For the text-containing cell, return its midpoint in (x, y) coordinate format. 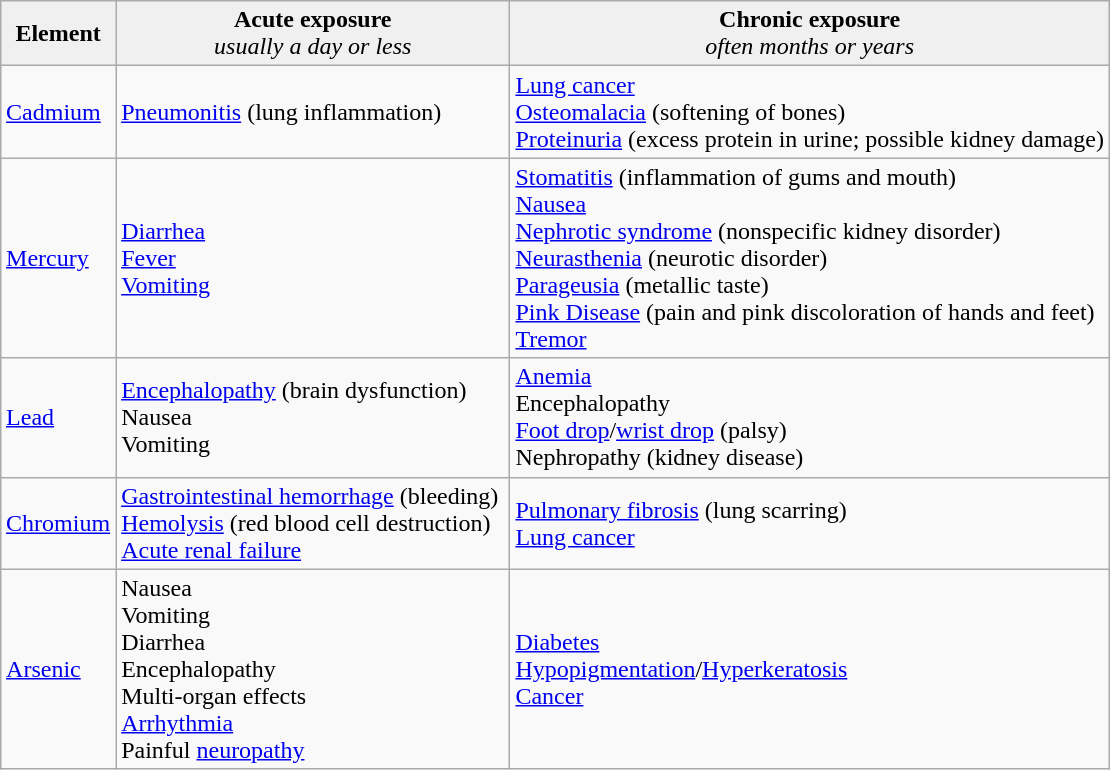
AnemiaEncephalopathyFoot drop/wrist drop (palsy)Nephropathy (kidney disease) (810, 418)
Cadmium (58, 112)
Mercury (58, 258)
Lung cancer Osteomalacia (softening of bones)Proteinuria (excess protein in urine; possible kidney damage) (810, 112)
Pulmonary fibrosis (lung scarring)Lung cancer (810, 523)
Encephalopathy (brain dysfunction)NauseaVomiting (313, 418)
DiarrheaFeverVomiting (313, 258)
Element (58, 34)
Arsenic (58, 669)
Chronic exposureoften months or years (810, 34)
Pneumonitis (lung inflammation) (313, 112)
NauseaVomitingDiarrheaEncephalopathyMulti-organ effectsArrhythmiaPainful neuropathy (313, 669)
Chromium (58, 523)
Lead (58, 418)
Acute exposureusually a day or less (313, 34)
Gastrointestinal hemorrhage (bleeding) Hemolysis (red blood cell destruction)Acute renal failure (313, 523)
DiabetesHypopigmentation/HyperkeratosisCancer (810, 669)
